From the cell containing the given text, extract its center point as [X, Y] coordinate. 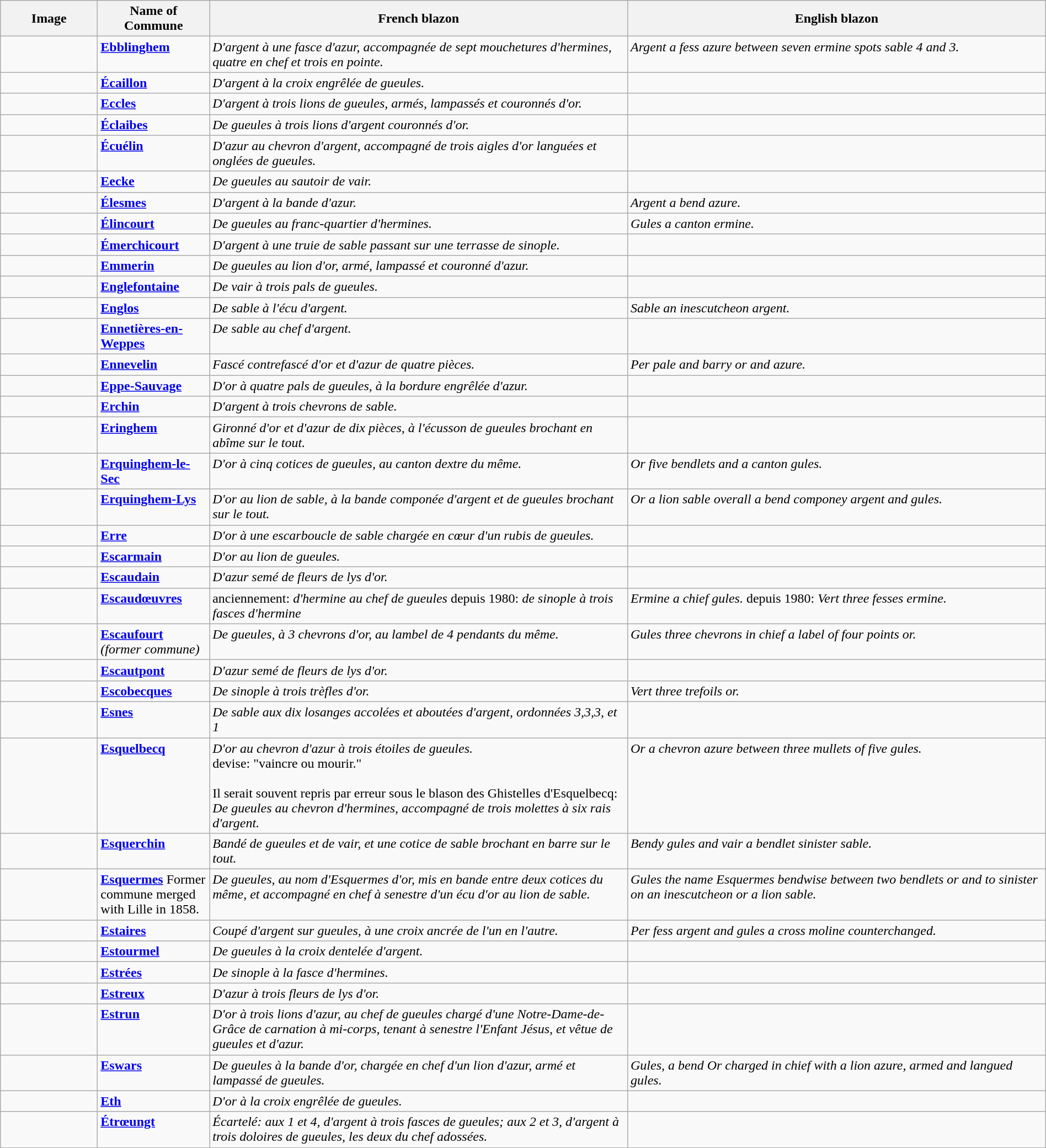
D'argent à la croix engrêlée de gueules. [419, 83]
Eswars [153, 1073]
D'argent à la bande d'azur. [419, 203]
Gules the name Esquermes bendwise between two bendlets or and to sinister on an inescutcheon or a lion sable. [836, 895]
Escaufourt (former commune) [153, 641]
De sable aux dix losanges accolées et aboutées d'argent, ordonnées 3,3,3, et 1 [419, 720]
D'or à une escarboucle de sable chargée en cœur d'un rubis de gueules. [419, 535]
Étrœungt [153, 1129]
Gules three chevrons in chief a label of four points or. [836, 641]
Eth [153, 1101]
Gules a canton ermine. [836, 224]
Englefontaine [153, 286]
De vair à trois pals de gueules. [419, 286]
Eccles [153, 104]
Esquermes Former commune merged with Lille in 1858. [153, 895]
Écaillon [153, 83]
Gironné d'or et d'azur de dix pièces, à l'écusson de gueules brochant en abîme sur le tout. [419, 435]
Ebblinghem [153, 54]
Erre [153, 535]
D'argent à trois chevrons de sable. [419, 407]
Élincourt [153, 224]
Escautpont [153, 670]
Bendy gules and vair a bendlet sinister sable. [836, 851]
Erchin [153, 407]
Émerchicourt [153, 245]
Escobecques [153, 691]
De gueules au lion d'or, armé, lampassé et couronné d'azur. [419, 265]
Ennetières-en-Weppes [153, 337]
De gueules à la croix dentelée d'argent. [419, 952]
Emmerin [153, 265]
Erquinghem-le-Sec [153, 471]
Éclaibes [153, 125]
D'or à la croix engrêlée de gueules. [419, 1101]
Vert three trefoils or. [836, 691]
Esnes [153, 720]
Image [49, 19]
Bandé de gueules et de vair, et une cotice de sable brochant en barre sur le tout. [419, 851]
D'azur à trois fleurs de lys d'or. [419, 993]
De sable à l'écu d'argent. [419, 307]
Élesmes [153, 203]
Estrun [153, 1029]
D'argent à une fasce d'azur, accompagnée de sept mouchetures d'hermines, quatre en chef et trois en pointe. [419, 54]
Name of Commune [153, 19]
Écuélin [153, 153]
Argent a bend azure. [836, 203]
Estourmel [153, 952]
Estaires [153, 931]
Or a lion sable overall a bend componey argent and gules. [836, 507]
D'argent à une truie de sable passant sur une terrasse de sinople. [419, 245]
De gueules, à 3 chevrons d'or, au lambel de 4 pendants du même. [419, 641]
Or a chevron azure between three mullets of five gules. [836, 785]
Estreux [153, 993]
Per pale and barry or and azure. [836, 365]
De sable au chef d'argent. [419, 337]
Escarmain [153, 556]
Gules, a bend Or charged in chief with a lion azure, armed and langued gules. [836, 1073]
Englos [153, 307]
D'or au lion de sable, à la bande componée d'argent et de gueules brochant sur le tout. [419, 507]
Eecke [153, 182]
Escaudain [153, 577]
Argent a fess azure between seven ermine spots sable 4 and 3. [836, 54]
D'or au lion de gueules. [419, 556]
De gueules au franc-quartier d'hermines. [419, 224]
De gueules à la bande d'or, chargée en chef d'un lion d'azur, armé et lampassé de gueules. [419, 1073]
Esquelbecq [153, 785]
De sinople à trois trèfles d'or. [419, 691]
Per fess argent and gules a cross moline counterchanged. [836, 931]
English blazon [836, 19]
De gueules à trois lions d'argent couronnés d'or. [419, 125]
Ennevelin [153, 365]
D'azur au chevron d'argent, accompagné de trois aigles d'or languées et onglées de gueules. [419, 153]
Sable an inescutcheon argent. [836, 307]
Eppe-Sauvage [153, 386]
Eringhem [153, 435]
D'or à quatre pals de gueules, à la bordure engrêlée d'azur. [419, 386]
D'argent à trois lions de gueules, armés, lampassés et couronnés d'or. [419, 104]
De gueules, au nom d'Esquermes d'or, mis en bande entre deux cotices du même, et accompagné en chef à senestre d'un écu d'or au lion de sable. [419, 895]
anciennement: d'hermine au chef de gueules depuis 1980: de sinople à trois fasces d'hermine [419, 606]
Coupé d'argent sur gueules, à une croix ancrée de l'un en l'autre. [419, 931]
D'or à cinq cotices de gueules, au canton dextre du même. [419, 471]
Or five bendlets and a canton gules. [836, 471]
Fascé contrefascé d'or et d'azur de quatre pièces. [419, 365]
Escaudœuvres [153, 606]
Erquinghem-Lys [153, 507]
De sinople à la fasce d'hermines. [419, 972]
De gueules au sautoir de vair. [419, 182]
Écartelé: aux 1 et 4, d'argent à trois fasces de gueules; aux 2 et 3, d'argent à trois doloires de gueules, les deux du chef adossées. [419, 1129]
Estrées [153, 972]
Esquerchin [153, 851]
Ermine a chief gules. depuis 1980: Vert three fesses ermine. [836, 606]
French blazon [419, 19]
